From the cell containing the given text, extract its center point as (X, Y) coordinate. 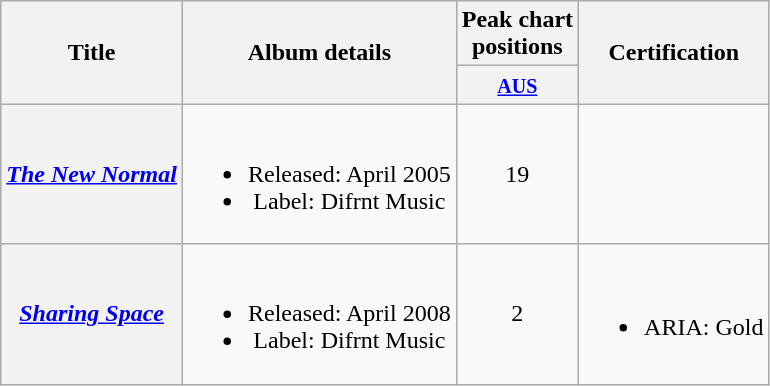
Certification (674, 52)
Sharing Space (92, 314)
2 (517, 314)
Released: April 2008Label: Difrnt Music (319, 314)
Peak chartpositions (517, 34)
The New Normal (92, 174)
AUS (517, 85)
ARIA: Gold (674, 314)
Title (92, 52)
Album details (319, 52)
Released: April 2005Label: Difrnt Music (319, 174)
19 (517, 174)
